Identify which cell holds the provided text, then report its [X, Y] central coordinate. 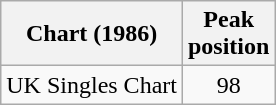
98 [228, 85]
Peakposition [228, 34]
Chart (1986) [92, 34]
UK Singles Chart [92, 85]
